Output the [x, y] coordinate of the center of the cell containing the given text.  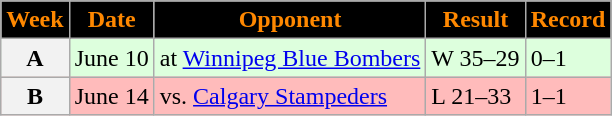
B [35, 96]
Week [35, 20]
Result [476, 20]
L 21–33 [476, 96]
June 14 [112, 96]
Opponent [290, 20]
June 10 [112, 58]
A [35, 58]
Record [568, 20]
W 35–29 [476, 58]
at Winnipeg Blue Bombers [290, 58]
1–1 [568, 96]
vs. Calgary Stampeders [290, 96]
Date [112, 20]
0–1 [568, 58]
